For the text-containing cell, return its midpoint in (X, Y) coordinate format. 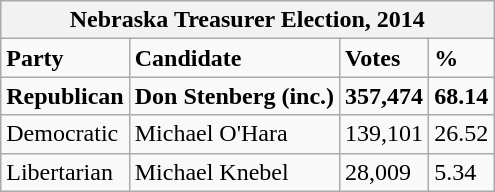
Nebraska Treasurer Election, 2014 (248, 20)
Don Stenberg (inc.) (234, 96)
Republican (65, 96)
Michael Knebel (234, 172)
139,101 (384, 134)
Candidate (234, 58)
Michael O'Hara (234, 134)
Party (65, 58)
68.14 (462, 96)
% (462, 58)
5.34 (462, 172)
28,009 (384, 172)
26.52 (462, 134)
Votes (384, 58)
Democratic (65, 134)
Libertarian (65, 172)
357,474 (384, 96)
